Locate the cell with the specified text and output its [x, y] center coordinate. 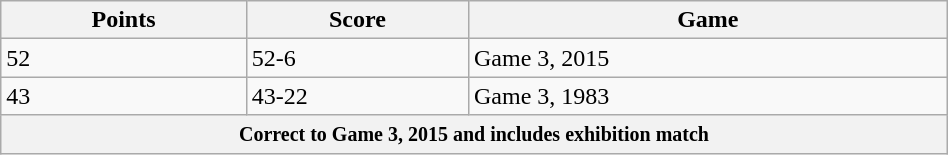
Score [357, 20]
Game 3, 2015 [708, 58]
43-22 [357, 96]
43 [124, 96]
Points [124, 20]
52-6 [357, 58]
Correct to Game 3, 2015 and includes exhibition match [474, 134]
Game 3, 1983 [708, 96]
52 [124, 58]
Game [708, 20]
